Find where the given text appears and provide that cell's center as [X, Y] coordinate. 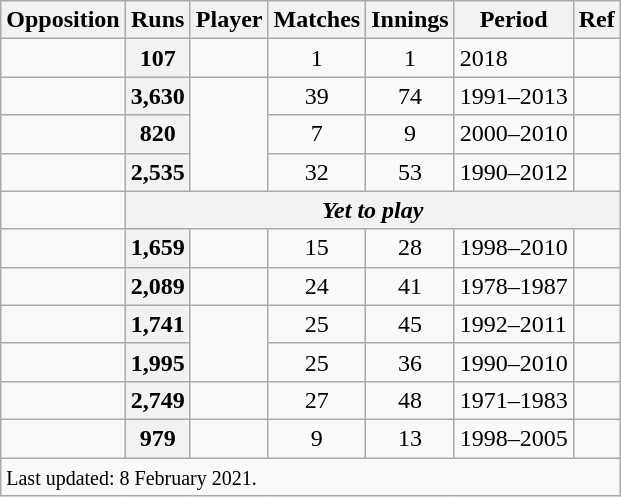
1,659 [158, 248]
53 [410, 172]
24 [317, 286]
48 [410, 400]
1,995 [158, 362]
36 [410, 362]
Opposition [63, 20]
2000–2010 [514, 134]
15 [317, 248]
1998–2010 [514, 248]
1,741 [158, 324]
1998–2005 [514, 438]
Matches [317, 20]
2,749 [158, 400]
1978–1987 [514, 286]
1990–2010 [514, 362]
1991–2013 [514, 96]
Innings [410, 20]
74 [410, 96]
107 [158, 58]
2,089 [158, 286]
1990–2012 [514, 172]
7 [317, 134]
28 [410, 248]
1971–1983 [514, 400]
820 [158, 134]
Ref [596, 20]
1992–2011 [514, 324]
Yet to play [372, 210]
Period [514, 20]
2,535 [158, 172]
Runs [158, 20]
2018 [514, 58]
39 [317, 96]
13 [410, 438]
Last updated: 8 February 2021. [310, 477]
41 [410, 286]
979 [158, 438]
45 [410, 324]
27 [317, 400]
32 [317, 172]
3,630 [158, 96]
Player [229, 20]
